For the text-containing cell, return its midpoint in (x, y) coordinate format. 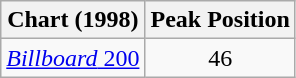
46 (220, 58)
Billboard 200 (73, 58)
Chart (1998) (73, 20)
Peak Position (220, 20)
